For the text-containing cell, return its midpoint in (X, Y) coordinate format. 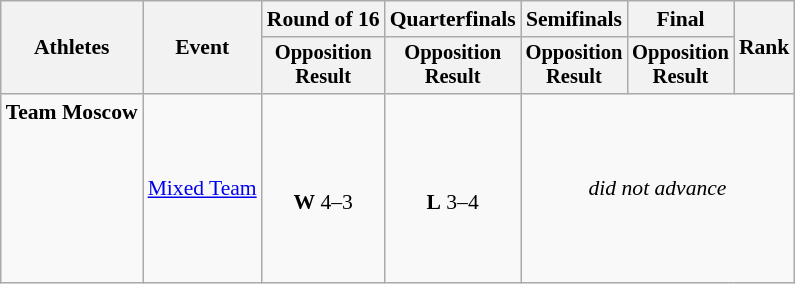
Mixed Team (202, 188)
Rank (764, 48)
Final (680, 19)
Team Moscow (72, 188)
Semifinals (574, 19)
Event (202, 48)
Quarterfinals (453, 19)
W 4–3 (324, 188)
did not advance (658, 188)
L 3–4 (453, 188)
Round of 16 (324, 19)
Athletes (72, 48)
